Detect which cell encompasses the target text, then output its [X, Y] center coordinate. 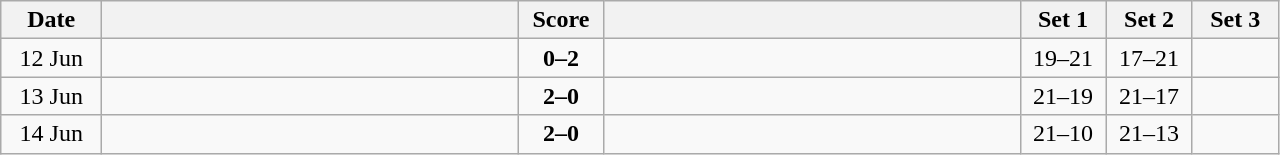
Set 1 [1063, 20]
Date [52, 20]
Set 3 [1235, 20]
14 Jun [52, 134]
21–19 [1063, 96]
21–17 [1149, 96]
13 Jun [52, 96]
0–2 [561, 58]
12 Jun [52, 58]
21–10 [1063, 134]
19–21 [1063, 58]
17–21 [1149, 58]
21–13 [1149, 134]
Set 2 [1149, 20]
Score [561, 20]
